Return the (X, Y) coordinate for the center point of the cell that contains the specified text.  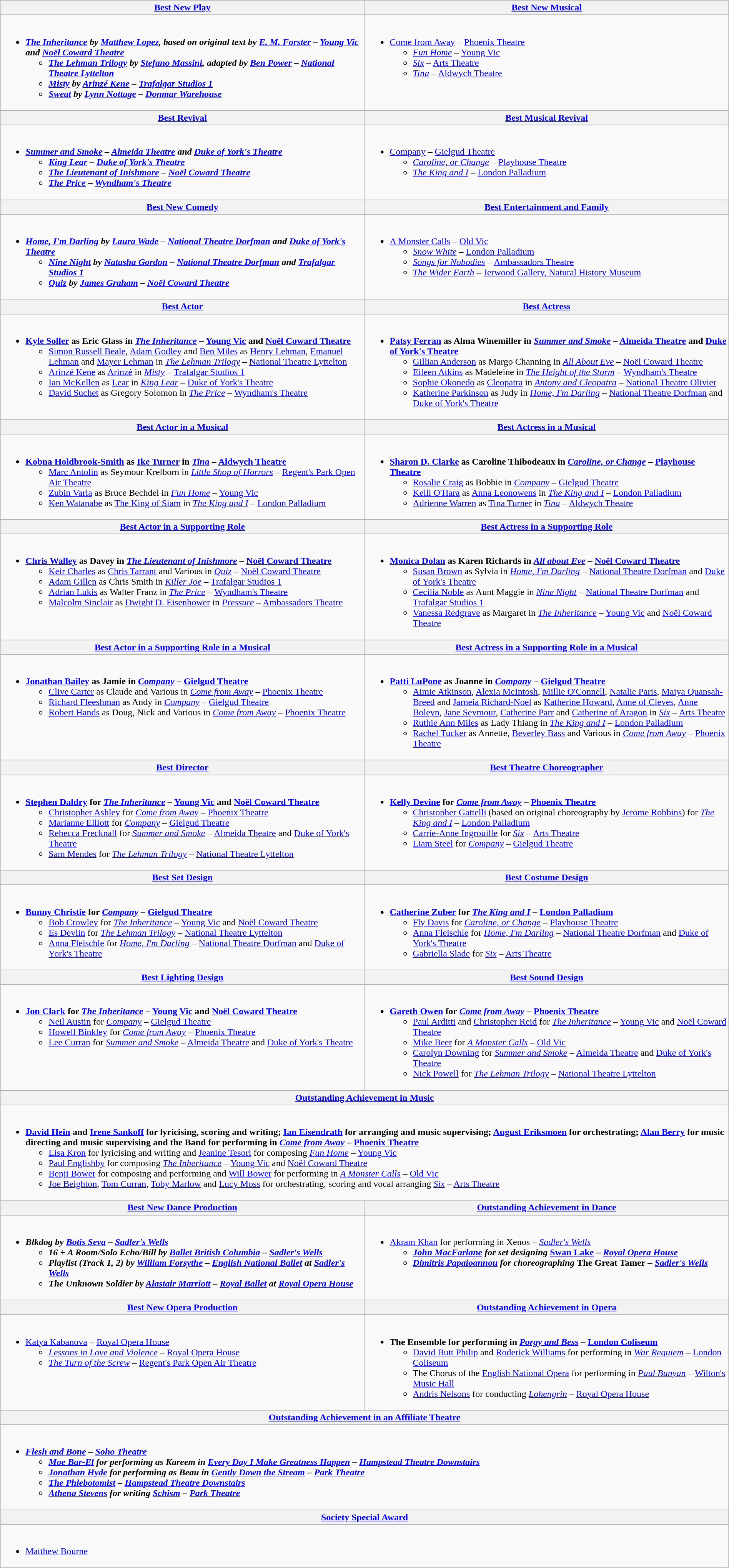
Best Actor in a Supporting Role in a Musical (182, 647)
Best New Dance Production (182, 1208)
Matthew Bourne (364, 1546)
Best Actress (547, 307)
Outstanding Achievement in an Affiliate Theatre (364, 1417)
Outstanding Achievement in Opera (547, 1307)
Best Actress in a Supporting Role (547, 527)
Best Revival (182, 118)
Come from Away – Phoenix TheatreFun Home – Young VicSix – Arts TheatreTina – Aldwych Theatre (547, 63)
Best Actor in a Supporting Role (182, 527)
Best Sound Design (547, 977)
Best Director (182, 768)
Best Actress in a Musical (547, 427)
Best New Musical (547, 8)
Best Lighting Design (182, 977)
Company – Gielgud TheatreCaroline, or Change – Playhouse TheatreThe King and I – London Palladium (547, 162)
Best Actor in a Musical (182, 427)
Best Musical Revival (547, 118)
Best New Comedy (182, 207)
Best Actor (182, 307)
Society Special Award (364, 1517)
Best New Opera Production (182, 1307)
Best Entertainment and Family (547, 207)
Best Theatre Choreographer (547, 768)
Best Costume Design (547, 878)
Best Set Design (182, 878)
Best Actress in a Supporting Role in a Musical (547, 647)
Outstanding Achievement in Dance (547, 1208)
Katya Kabanova – Royal Opera HouseLessons in Love and Violence – Royal Opera HouseThe Turn of the Screw – Regent's Park Open Air Theatre (182, 1362)
Outstanding Achievement in Music (364, 1098)
Best New Play (182, 8)
